Locate the cell with the specified text and output its [x, y] center coordinate. 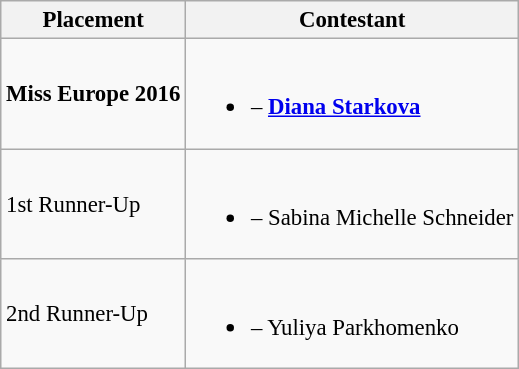
– Diana Starkova [352, 94]
– Yuliya Parkhomenko [352, 314]
– Sabina Michelle Schneider [352, 204]
Placement [94, 20]
Contestant [352, 20]
1st Runner-Up [94, 204]
Miss Europe 2016 [94, 94]
2nd Runner-Up [94, 314]
